Provide the [X, Y] coordinate of the cell's center where the given text is located.  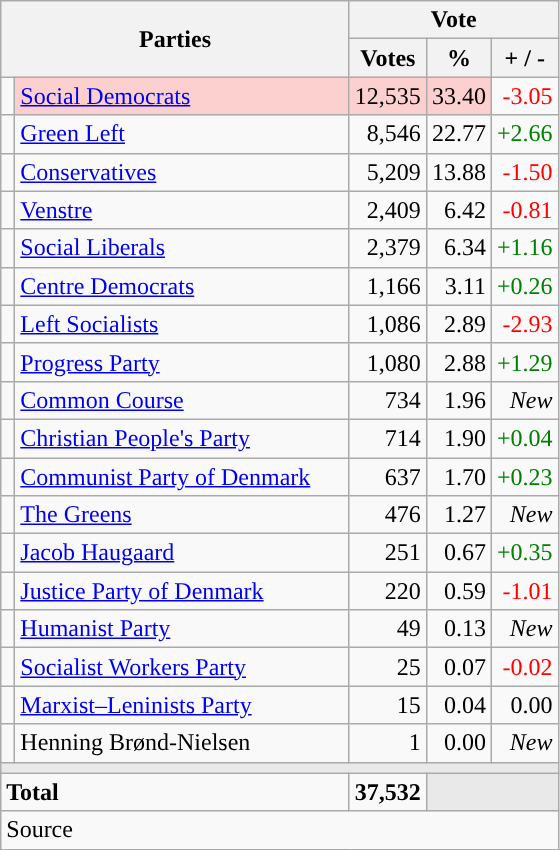
13.88 [458, 172]
Henning Brønd-Nielsen [182, 743]
5,209 [388, 172]
Humanist Party [182, 629]
Communist Party of Denmark [182, 477]
2.89 [458, 324]
+1.16 [524, 248]
Venstre [182, 210]
637 [388, 477]
Jacob Haugaard [182, 553]
Total [176, 792]
Marxist–Leninists Party [182, 705]
+0.23 [524, 477]
0.04 [458, 705]
1,086 [388, 324]
1.90 [458, 438]
220 [388, 591]
Progress Party [182, 362]
Source [280, 830]
Conservatives [182, 172]
15 [388, 705]
1,166 [388, 286]
251 [388, 553]
33.40 [458, 96]
-1.50 [524, 172]
Common Course [182, 400]
6.42 [458, 210]
Vote [454, 20]
49 [388, 629]
+0.26 [524, 286]
2,409 [388, 210]
-3.05 [524, 96]
476 [388, 515]
8,546 [388, 134]
1.96 [458, 400]
-1.01 [524, 591]
% [458, 58]
+0.04 [524, 438]
2,379 [388, 248]
1.27 [458, 515]
0.13 [458, 629]
1 [388, 743]
714 [388, 438]
+ / - [524, 58]
25 [388, 667]
6.34 [458, 248]
-0.02 [524, 667]
3.11 [458, 286]
Justice Party of Denmark [182, 591]
12,535 [388, 96]
1.70 [458, 477]
+1.29 [524, 362]
-2.93 [524, 324]
Christian People's Party [182, 438]
Socialist Workers Party [182, 667]
The Greens [182, 515]
734 [388, 400]
-0.81 [524, 210]
+0.35 [524, 553]
Social Liberals [182, 248]
2.88 [458, 362]
+2.66 [524, 134]
Parties [176, 39]
Social Democrats [182, 96]
Left Socialists [182, 324]
1,080 [388, 362]
22.77 [458, 134]
0.59 [458, 591]
0.07 [458, 667]
0.67 [458, 553]
Centre Democrats [182, 286]
37,532 [388, 792]
Green Left [182, 134]
Votes [388, 58]
